Locate the cell with the specified text and output its (X, Y) center coordinate. 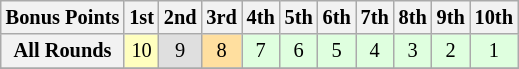
3rd (221, 17)
10th (494, 17)
Bonus Points (63, 17)
7th (375, 17)
9th (451, 17)
9 (180, 51)
8 (221, 51)
2nd (180, 17)
6 (299, 51)
5th (299, 17)
10 (142, 51)
6th (337, 17)
2 (451, 51)
1 (494, 51)
4th (261, 17)
8th (413, 17)
5 (337, 51)
3 (413, 51)
All Rounds (63, 51)
4 (375, 51)
7 (261, 51)
1st (142, 17)
